For the text-containing cell, return its midpoint in (X, Y) coordinate format. 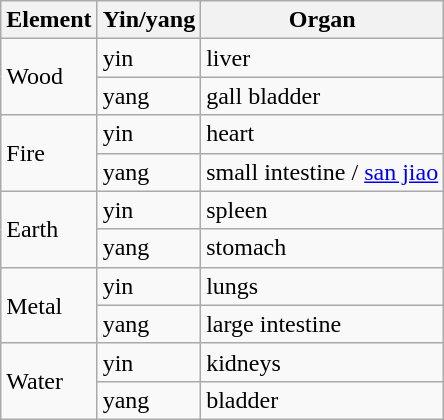
Fire (49, 153)
Wood (49, 77)
spleen (322, 210)
bladder (322, 400)
Metal (49, 305)
large intestine (322, 324)
gall bladder (322, 96)
Water (49, 381)
Yin/yang (149, 20)
Organ (322, 20)
heart (322, 134)
stomach (322, 248)
lungs (322, 286)
Element (49, 20)
small intestine / san jiao (322, 172)
liver (322, 58)
kidneys (322, 362)
Earth (49, 229)
